Search for the cell housing the specified text and yield its [X, Y] center coordinate. 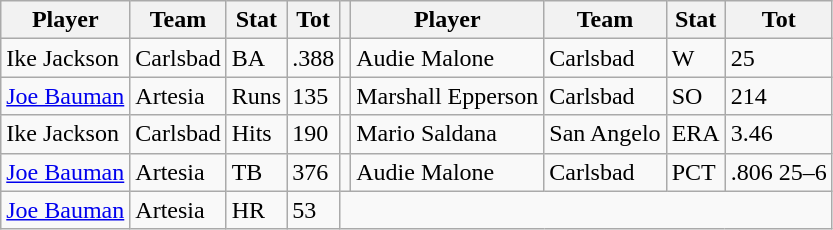
Marshall Epperson [448, 96]
PCT [696, 172]
3.46 [778, 134]
.388 [314, 58]
W [696, 58]
Hits [256, 134]
Runs [256, 96]
BA [256, 58]
SO [696, 96]
Mario Saldana [448, 134]
HR [256, 210]
53 [314, 210]
190 [314, 134]
ERA [696, 134]
.806 25–6 [778, 172]
TB [256, 172]
135 [314, 96]
214 [778, 96]
San Angelo [605, 134]
25 [778, 58]
376 [314, 172]
